Extract the (x, y) coordinate from the center of the cell holding the provided text.  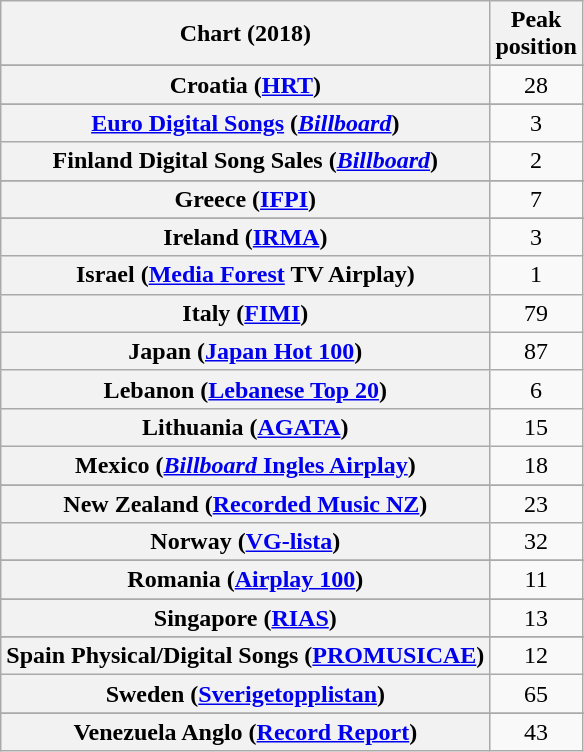
12 (536, 656)
11 (536, 580)
Chart (2018) (246, 34)
Israel (Media Forest TV Airplay) (246, 275)
Lebanon (Lebanese Top 20) (246, 389)
Venezuela Anglo (Record Report) (246, 732)
18 (536, 465)
23 (536, 503)
New Zealand (Recorded Music NZ) (246, 503)
Sweden (Sverigetopplistan) (246, 694)
43 (536, 732)
6 (536, 389)
1 (536, 275)
15 (536, 427)
7 (536, 199)
Spain Physical/Digital Songs (PROMUSICAE) (246, 656)
Norway (VG-lista) (246, 542)
13 (536, 618)
Croatia (HRT) (246, 85)
Singapore (RIAS) (246, 618)
87 (536, 351)
Italy (FIMI) (246, 313)
Euro Digital Songs (Billboard) (246, 123)
79 (536, 313)
28 (536, 85)
Ireland (IRMA) (246, 237)
Romania (Airplay 100) (246, 580)
2 (536, 161)
Mexico (Billboard Ingles Airplay) (246, 465)
Greece (IFPI) (246, 199)
Finland Digital Song Sales (Billboard) (246, 161)
65 (536, 694)
Japan (Japan Hot 100) (246, 351)
32 (536, 542)
Peak position (536, 34)
Lithuania (AGATA) (246, 427)
